Locate the cell with the specified text and output its [X, Y] center coordinate. 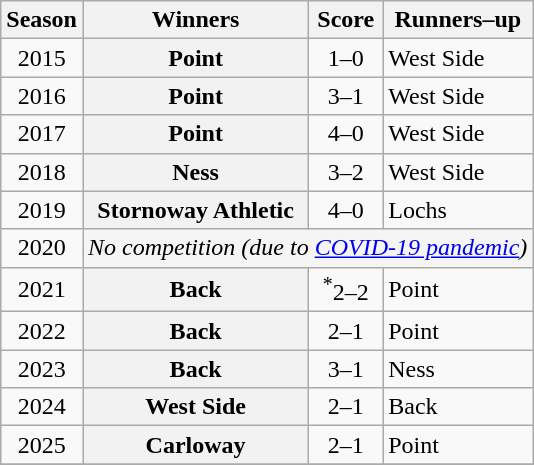
Runners–up [458, 20]
Season [42, 20]
1–0 [346, 58]
2023 [42, 369]
2020 [42, 248]
2016 [42, 96]
Carloway [195, 445]
2015 [42, 58]
2019 [42, 210]
2021 [42, 290]
Lochs [458, 210]
2025 [42, 445]
2024 [42, 407]
Winners [195, 20]
3–2 [346, 172]
2017 [42, 134]
2022 [42, 331]
Stornoway Athletic [195, 210]
Score [346, 20]
2018 [42, 172]
*2–2 [346, 290]
No competition (due to COVID-19 pandemic) [307, 248]
